For the text-containing cell, return its midpoint in [X, Y] coordinate format. 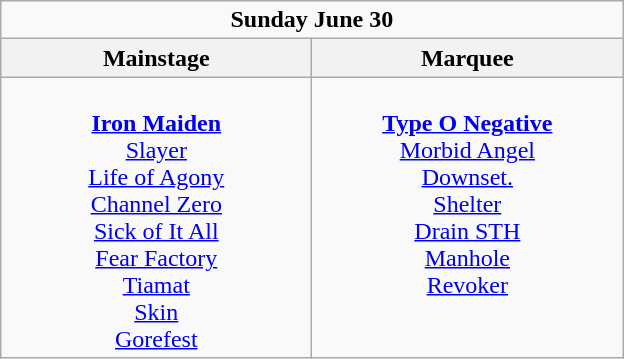
Sunday June 30 [312, 20]
Mainstage [156, 58]
Type O Negative Morbid Angel Downset. Shelter Drain STH Manhole Revoker [468, 218]
Iron Maiden Slayer Life of Agony Channel Zero Sick of It All Fear Factory Tiamat Skin Gorefest [156, 218]
Marquee [468, 58]
